Determine the (X, Y) coordinate at the center of the cell enclosing the given text.  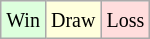
Win (24, 20)
Loss (126, 20)
Draw (72, 20)
